Pinpoint the cell where the given text exists, returning its [X, Y] midpoint coordinate. 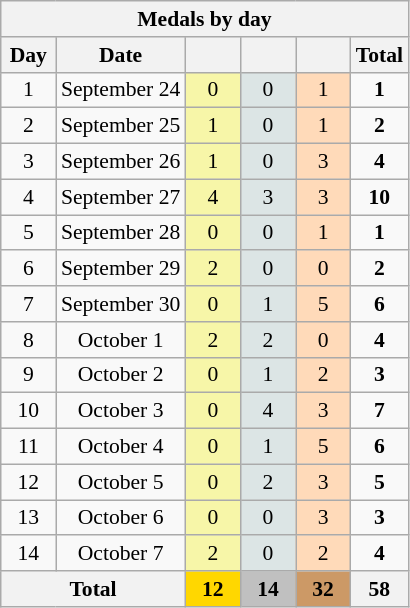
9 [28, 375]
October 6 [120, 518]
Day [28, 55]
September 27 [120, 197]
October 5 [120, 482]
8 [28, 340]
September 30 [120, 304]
September 28 [120, 233]
October 4 [120, 447]
October 3 [120, 411]
Medals by day [204, 19]
September 25 [120, 126]
58 [380, 589]
11 [28, 447]
October 7 [120, 554]
September 26 [120, 162]
October 1 [120, 340]
32 [324, 589]
September 24 [120, 90]
13 [28, 518]
September 29 [120, 269]
Date [120, 55]
October 2 [120, 375]
